Output the [X, Y] coordinate of the center of the cell containing the given text.  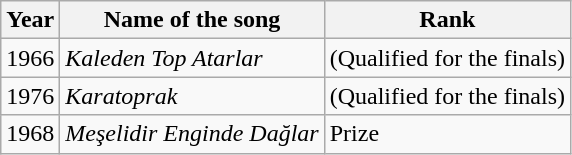
1966 [30, 58]
Year [30, 20]
1968 [30, 134]
Rank [447, 20]
Name of the song [192, 20]
Karatoprak [192, 96]
1976 [30, 96]
Prize [447, 134]
Meşelidir Enginde Dağlar [192, 134]
Kaleden Top Atarlar [192, 58]
